Provide the (X, Y) coordinate of the cell's center where the given text is located.  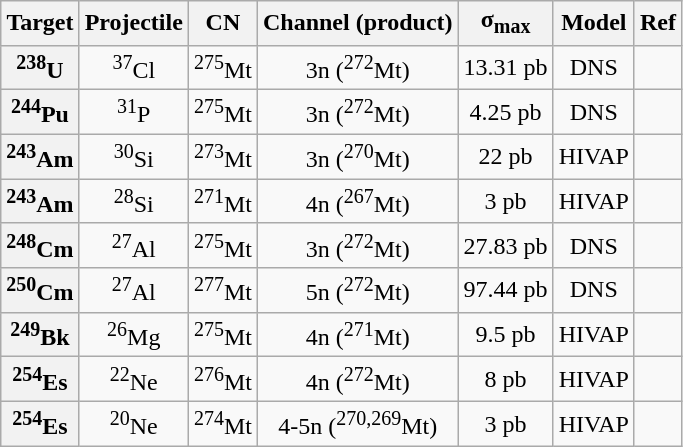
20Ne (134, 424)
4-5n (270,269Mt) (358, 424)
9.5 pb (506, 334)
Target (40, 23)
22 pb (506, 156)
CN (222, 23)
244Pu (40, 112)
Ref (658, 23)
238U (40, 68)
26Mg (134, 334)
249Bk (40, 334)
3n (270Mt) (358, 156)
22Ne (134, 380)
271Mt (222, 202)
250Cm (40, 290)
276Mt (222, 380)
σmax (506, 23)
30Si (134, 156)
27.83 pb (506, 246)
248Cm (40, 246)
4n (271Mt) (358, 334)
4n (272Mt) (358, 380)
277Mt (222, 290)
Model (594, 23)
4n (267Mt) (358, 202)
5n (272Mt) (358, 290)
8 pb (506, 380)
13.31 pb (506, 68)
28Si (134, 202)
Channel (product) (358, 23)
31P (134, 112)
Projectile (134, 23)
37Cl (134, 68)
274Mt (222, 424)
4.25 pb (506, 112)
97.44 pb (506, 290)
273Mt (222, 156)
